Locate the cell with the specified text and output its (x, y) center coordinate. 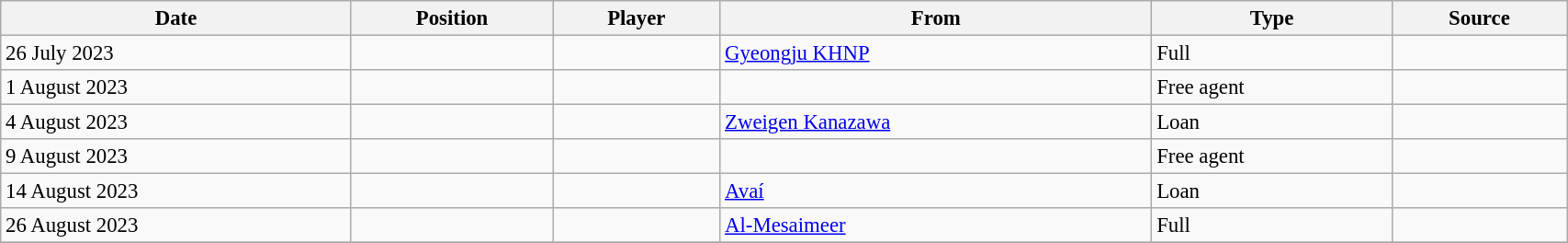
Source (1479, 18)
Position (452, 18)
1 August 2023 (176, 87)
26 July 2023 (176, 53)
Player (637, 18)
Al-Mesaimeer (936, 226)
Type (1271, 18)
4 August 2023 (176, 122)
From (936, 18)
Date (176, 18)
Zweigen Kanazawa (936, 122)
14 August 2023 (176, 191)
Avaí (936, 191)
Gyeongju KHNP (936, 53)
9 August 2023 (176, 156)
26 August 2023 (176, 226)
